Capture the cell that displays the provided text and extract its [x, y] central coordinate. 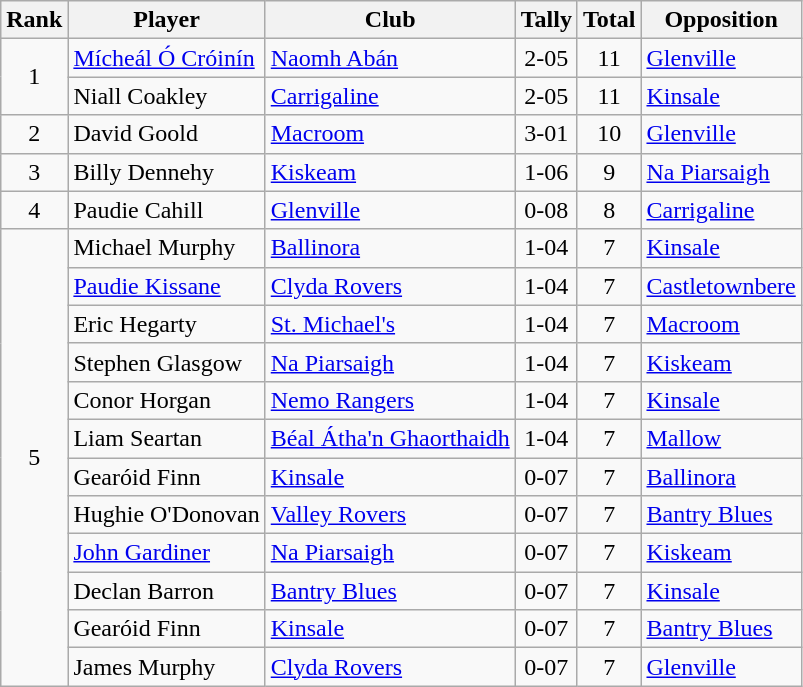
Paudie Kissane [166, 286]
David Goold [166, 134]
Player [166, 20]
Stephen Glasgow [166, 362]
Conor Horgan [166, 400]
5 [34, 458]
Béal Átha'n Ghaorthaidh [390, 438]
Valley Rovers [390, 515]
1 [34, 77]
3 [34, 172]
0-08 [546, 210]
Mallow [721, 438]
Club [390, 20]
Nemo Rangers [390, 400]
Hughie O'Donovan [166, 515]
St. Michael's [390, 324]
Billy Dennehy [166, 172]
9 [609, 172]
4 [34, 210]
John Gardiner [166, 553]
Niall Coakley [166, 96]
Michael Murphy [166, 248]
10 [609, 134]
Total [609, 20]
Opposition [721, 20]
Declan Barron [166, 591]
2 [34, 134]
Naomh Abán [390, 58]
3-01 [546, 134]
1-06 [546, 172]
James Murphy [166, 667]
Mícheál Ó Cróinín [166, 58]
Rank [34, 20]
Eric Hegarty [166, 324]
Castletownbere [721, 286]
Paudie Cahill [166, 210]
8 [609, 210]
Liam Seartan [166, 438]
Tally [546, 20]
